Return [X, Y] of the center of cell containing provided text 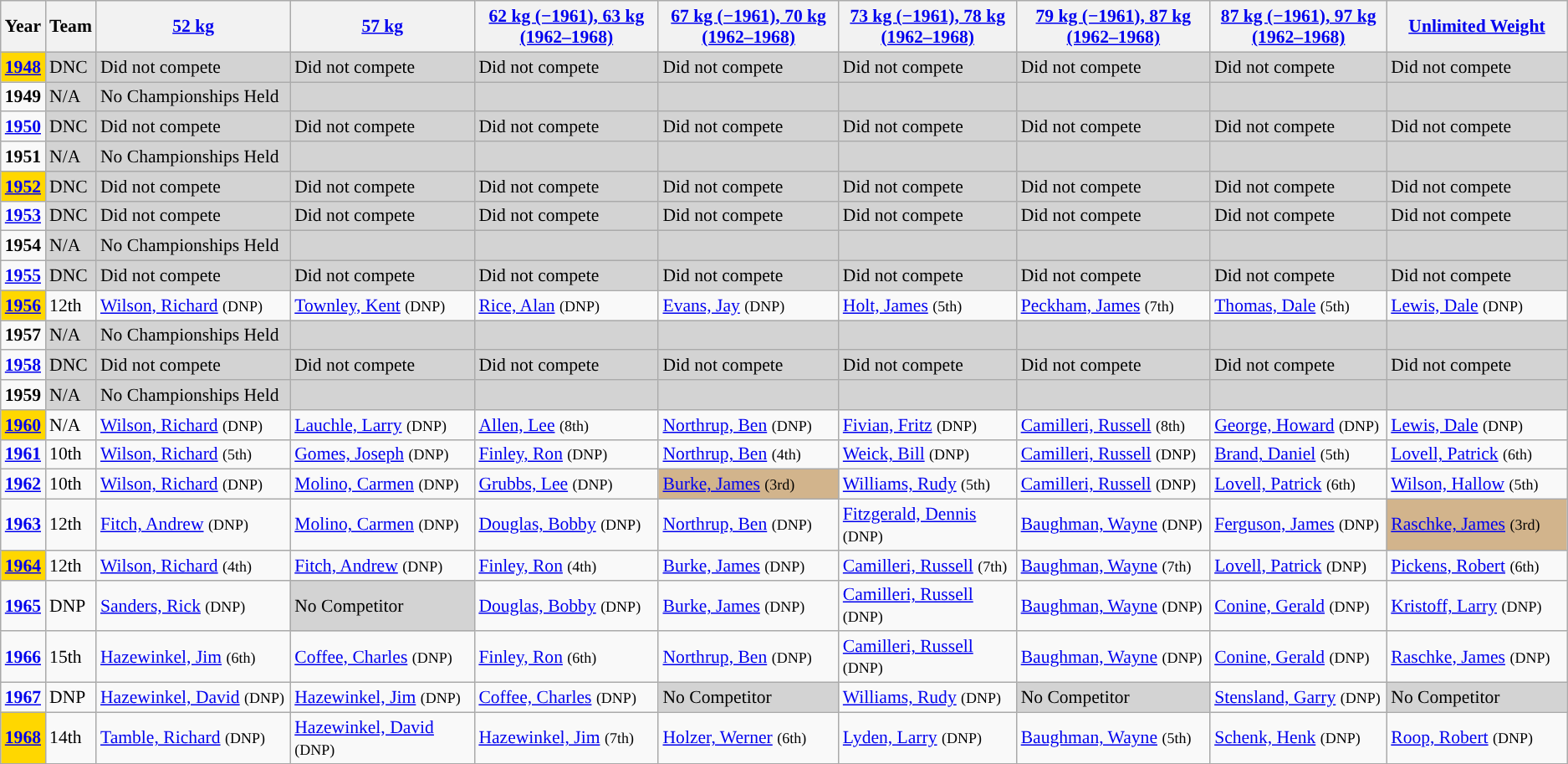
15th [70, 658]
Raschke, James (DNP) [1477, 658]
67 kg (−1961), 70 kg (1962–1968) [748, 27]
Peckham, James (7th) [1114, 305]
Sanders, Rick (DNP) [193, 606]
1963 [23, 526]
1967 [23, 698]
Thomas, Dale (5th) [1298, 305]
1955 [23, 276]
Holt, James (5th) [928, 305]
Lyden, Larry (DNP) [928, 738]
1965 [23, 606]
87 kg (−1961), 97 kg (1962–1968) [1298, 27]
Wilson, Richard (5th) [193, 454]
Unlimited Weight [1477, 27]
Lauchle, Larry (DNP) [382, 425]
Rice, Alan (DNP) [566, 305]
57 kg [382, 27]
Wilson, Richard (4th) [193, 566]
14th [70, 738]
Raschke, James (3rd) [1477, 526]
1948 [23, 67]
Kristoff, Larry (DNP) [1477, 606]
Wilson, Hallow (5th) [1477, 485]
1961 [23, 454]
Team [70, 27]
Camilleri, Russell (7th) [928, 566]
Schenk, Henk (DNP) [1298, 738]
52 kg [193, 27]
Baughman, Wayne (5th) [1114, 738]
Finley, Ron (6th) [566, 658]
Weick, Bill (DNP) [928, 454]
1954 [23, 246]
1960 [23, 425]
1957 [23, 336]
Allen, Lee (8th) [566, 425]
Lovell, Patrick (DNP) [1298, 566]
1950 [23, 127]
Holzer, Werner (6th) [748, 738]
Hazewinkel, Jim (6th) [193, 658]
1953 [23, 216]
Williams, Rudy (5th) [928, 485]
1958 [23, 366]
Stensland, Garry (DNP) [1298, 698]
1968 [23, 738]
1964 [23, 566]
Year [23, 27]
Northrup, Ben (4th) [748, 454]
Camilleri, Russell (8th) [1114, 425]
1962 [23, 485]
Baughman, Wayne (7th) [1114, 566]
1951 [23, 156]
Brand, Daniel (5th) [1298, 454]
79 kg (−1961), 87 kg (1962–1968) [1114, 27]
1956 [23, 305]
Finley, Ron (DNP) [566, 454]
1952 [23, 187]
Hazewinkel, Jim (DNP) [382, 698]
Pickens, Robert (6th) [1477, 566]
1959 [23, 395]
Fivian, Fritz (DNP) [928, 425]
Townley, Kent (DNP) [382, 305]
Tamble, Richard (DNP) [193, 738]
62 kg (−1961), 63 kg (1962–1968) [566, 27]
73 kg (−1961), 78 kg (1962–1968) [928, 27]
Grubbs, Lee (DNP) [566, 485]
Gomes, Joseph (DNP) [382, 454]
Roop, Robert (DNP) [1477, 738]
Ferguson, James (DNP) [1298, 526]
Burke, James (3rd) [748, 485]
Hazewinkel, Jim (7th) [566, 738]
Finley, Ron (4th) [566, 566]
1949 [23, 97]
1966 [23, 658]
Fitzgerald, Dennis (DNP) [928, 526]
George, Howard (DNP) [1298, 425]
Williams, Rudy (DNP) [928, 698]
Evans, Jay (DNP) [748, 305]
